Provide the (X, Y) coordinate of the cell's center where the given text is located.  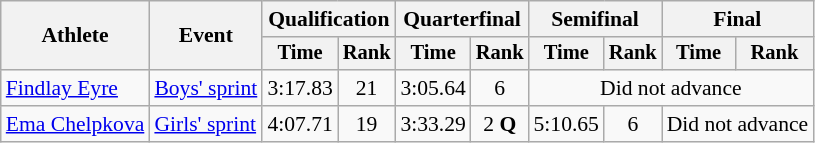
5:10.65 (566, 124)
Final (738, 19)
Quarterfinal (462, 19)
Athlete (76, 36)
3:33.29 (432, 124)
Ema Chelpkova (76, 124)
Semifinal (594, 19)
4:07.71 (300, 124)
Findlay Eyre (76, 88)
21 (367, 88)
3:05.64 (432, 88)
2 Q (500, 124)
Qualification (328, 19)
Event (206, 36)
Boys' sprint (206, 88)
3:17.83 (300, 88)
19 (367, 124)
Girls' sprint (206, 124)
